Determine the (X, Y) coordinate at the center of the cell enclosing the given text.  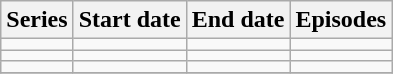
End date (238, 20)
Series (37, 20)
Start date (130, 20)
Episodes (341, 20)
